For the text-containing cell, return its midpoint in (X, Y) coordinate format. 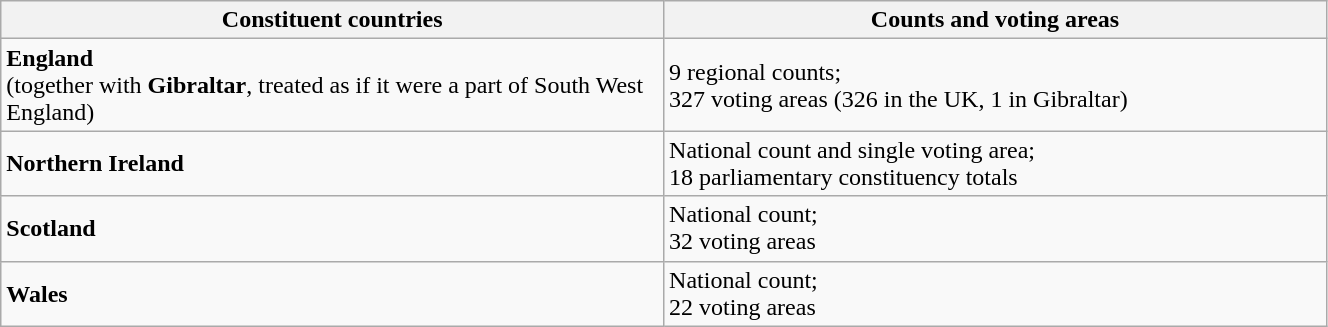
National count;22 voting areas (996, 294)
Wales (332, 294)
Constituent countries (332, 20)
9 regional counts;327 voting areas (326 in the UK, 1 in Gibraltar) (996, 85)
Counts and voting areas (996, 20)
England (together with Gibraltar, treated as if it were a part of South West England) (332, 85)
Scotland (332, 228)
National count;32 voting areas (996, 228)
National count and single voting area;18 parliamentary constituency totals (996, 164)
Northern Ireland (332, 164)
